Detect which cell encompasses the target text, then output its (x, y) center coordinate. 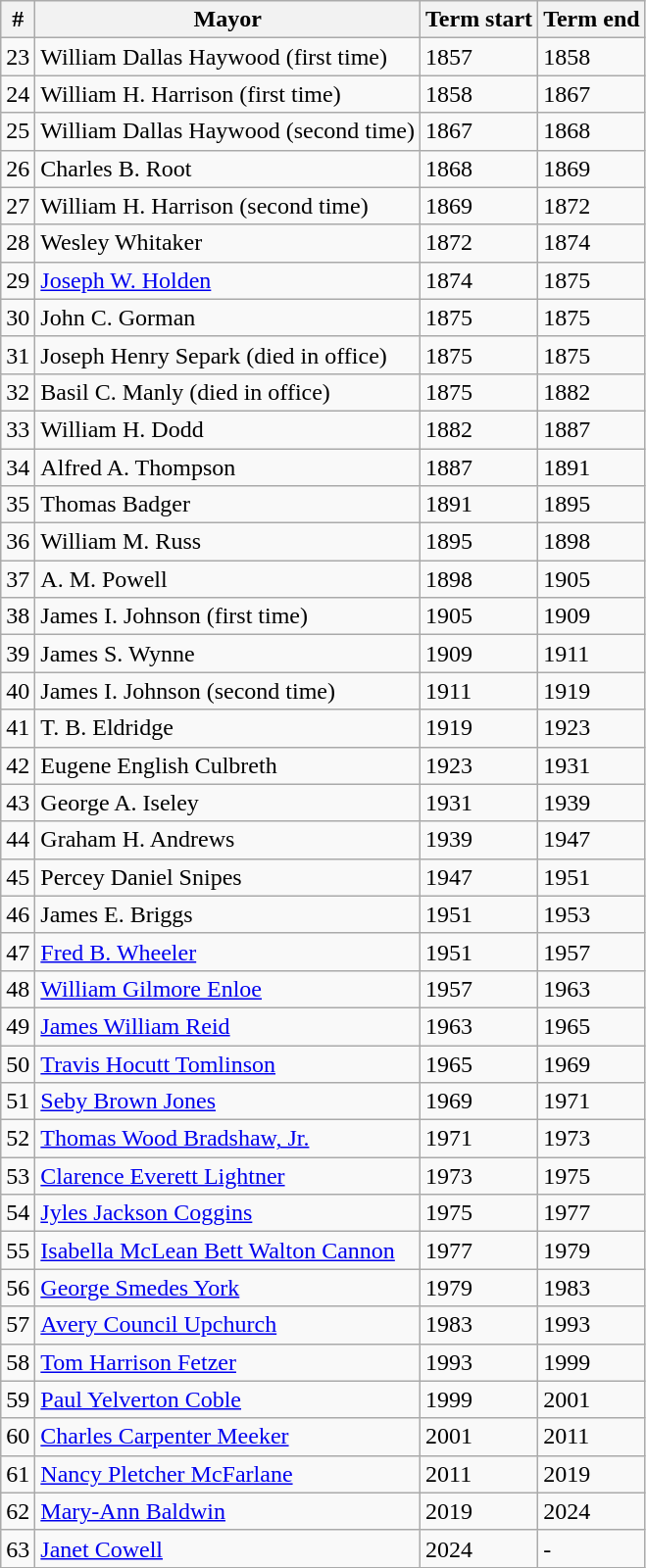
James William Reid (227, 1026)
35 (18, 505)
William Dallas Haywood (first time) (227, 57)
Janet Cowell (227, 1548)
# (18, 20)
39 (18, 654)
41 (18, 728)
25 (18, 131)
31 (18, 355)
Term end (592, 20)
Fred B. Wheeler (227, 952)
Joseph W. Holden (227, 280)
43 (18, 803)
24 (18, 94)
36 (18, 542)
Nancy Pletcher McFarlane (227, 1474)
Charles B. Root (227, 169)
James E. Briggs (227, 914)
49 (18, 1026)
Travis Hocutt Tomlinson (227, 1063)
50 (18, 1063)
44 (18, 840)
53 (18, 1176)
30 (18, 318)
56 (18, 1288)
26 (18, 169)
Charles Carpenter Meeker (227, 1437)
Avery Council Upchurch (227, 1325)
Percey Daniel Snipes (227, 877)
42 (18, 765)
William H. Dodd (227, 429)
51 (18, 1102)
38 (18, 616)
29 (18, 280)
Wesley Whitaker (227, 243)
54 (18, 1213)
George Smedes York (227, 1288)
55 (18, 1250)
62 (18, 1511)
1857 (478, 57)
Basil C. Manly (died in office) (227, 392)
James I. Johnson (second time) (227, 691)
Mayor (227, 20)
- (592, 1548)
William H. Harrison (first time) (227, 94)
47 (18, 952)
T. B. Eldridge (227, 728)
George A. Iseley (227, 803)
33 (18, 429)
Thomas Badger (227, 505)
William Gilmore Enloe (227, 989)
48 (18, 989)
Tom Harrison Fetzer (227, 1362)
45 (18, 877)
34 (18, 467)
James I. Johnson (first time) (227, 616)
Jyles Jackson Coggins (227, 1213)
Paul Yelverton Coble (227, 1399)
A. M. Powell (227, 579)
John C. Gorman (227, 318)
52 (18, 1139)
27 (18, 206)
Alfred A. Thompson (227, 467)
40 (18, 691)
37 (18, 579)
Graham H. Andrews (227, 840)
Joseph Henry Separk (died in office) (227, 355)
60 (18, 1437)
Isabella McLean Bett Walton Cannon (227, 1250)
28 (18, 243)
32 (18, 392)
46 (18, 914)
58 (18, 1362)
23 (18, 57)
William Dallas Haywood (second time) (227, 131)
Eugene English Culbreth (227, 765)
Thomas Wood Bradshaw, Jr. (227, 1139)
Mary-Ann Baldwin (227, 1511)
61 (18, 1474)
63 (18, 1548)
Seby Brown Jones (227, 1102)
Term start (478, 20)
57 (18, 1325)
William H. Harrison (second time) (227, 206)
James S. Wynne (227, 654)
William M. Russ (227, 542)
59 (18, 1399)
1953 (592, 914)
Clarence Everett Lightner (227, 1176)
